Output the (x, y) coordinate of the center of the cell containing the given text.  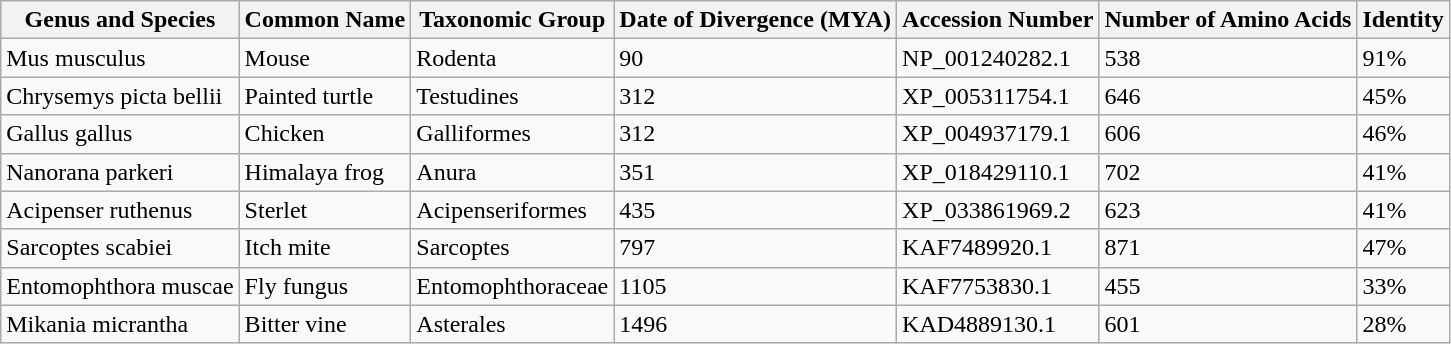
KAF7753830.1 (998, 286)
XP_018429110.1 (998, 172)
Painted turtle (325, 96)
Galliformes (512, 134)
702 (1228, 172)
Sarcoptes (512, 248)
1105 (756, 286)
606 (1228, 134)
601 (1228, 324)
Chicken (325, 134)
Acipenser ruthenus (120, 210)
Acipenseriformes (512, 210)
Genus and Species (120, 20)
Nanorana parkeri (120, 172)
Entomophthora muscae (120, 286)
Fly fungus (325, 286)
538 (1228, 58)
871 (1228, 248)
NP_001240282.1 (998, 58)
KAF7489920.1 (998, 248)
47% (1403, 248)
455 (1228, 286)
Asterales (512, 324)
Taxonomic Group (512, 20)
45% (1403, 96)
Testudines (512, 96)
90 (756, 58)
91% (1403, 58)
KAD4889130.1 (998, 324)
Rodenta (512, 58)
Gallus gallus (120, 134)
Date of Divergence (MYA) (756, 20)
XP_005311754.1 (998, 96)
Entomophthoraceae (512, 286)
Mouse (325, 58)
46% (1403, 134)
Sterlet (325, 210)
Anura (512, 172)
XP_004937179.1 (998, 134)
Accession Number (998, 20)
Chrysemys picta bellii (120, 96)
Himalaya frog (325, 172)
Itch mite (325, 248)
Mus musculus (120, 58)
Common Name (325, 20)
623 (1228, 210)
Identity (1403, 20)
Number of Amino Acids (1228, 20)
646 (1228, 96)
435 (756, 210)
351 (756, 172)
1496 (756, 324)
797 (756, 248)
33% (1403, 286)
Sarcoptes scabiei (120, 248)
Bitter vine (325, 324)
28% (1403, 324)
XP_033861969.2 (998, 210)
Mikania micrantha (120, 324)
